Detect which cell encompasses the target text, then output its (x, y) center coordinate. 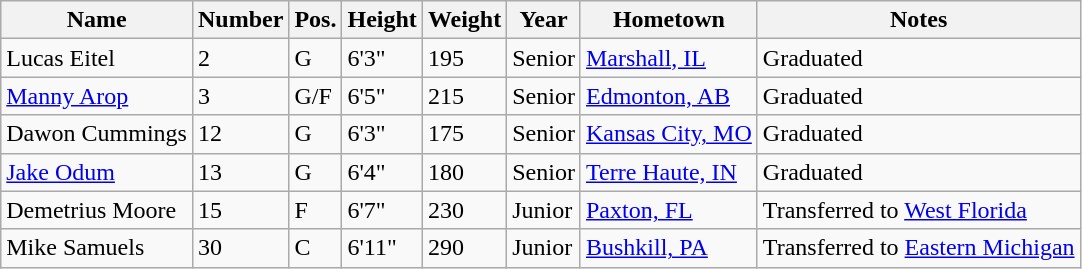
Notes (918, 20)
Lucas Eitel (97, 58)
Demetrius Moore (97, 210)
195 (464, 58)
6'7" (382, 210)
Name (97, 20)
2 (240, 58)
Hometown (668, 20)
230 (464, 210)
13 (240, 172)
180 (464, 172)
6'11" (382, 248)
290 (464, 248)
15 (240, 210)
175 (464, 134)
Pos. (316, 20)
3 (240, 96)
Dawon Cummings (97, 134)
Jake Odum (97, 172)
Mike Samuels (97, 248)
Transferred to Eastern Michigan (918, 248)
Manny Arop (97, 96)
Terre Haute, IN (668, 172)
C (316, 248)
Kansas City, MO (668, 134)
Paxton, FL (668, 210)
F (316, 210)
Edmonton, AB (668, 96)
12 (240, 134)
Year (544, 20)
Weight (464, 20)
Marshall, IL (668, 58)
Height (382, 20)
Bushkill, PA (668, 248)
6'5" (382, 96)
6'4" (382, 172)
Transferred to West Florida (918, 210)
30 (240, 248)
G/F (316, 96)
Number (240, 20)
215 (464, 96)
